Detect which cell encompasses the target text, then output its [x, y] center coordinate. 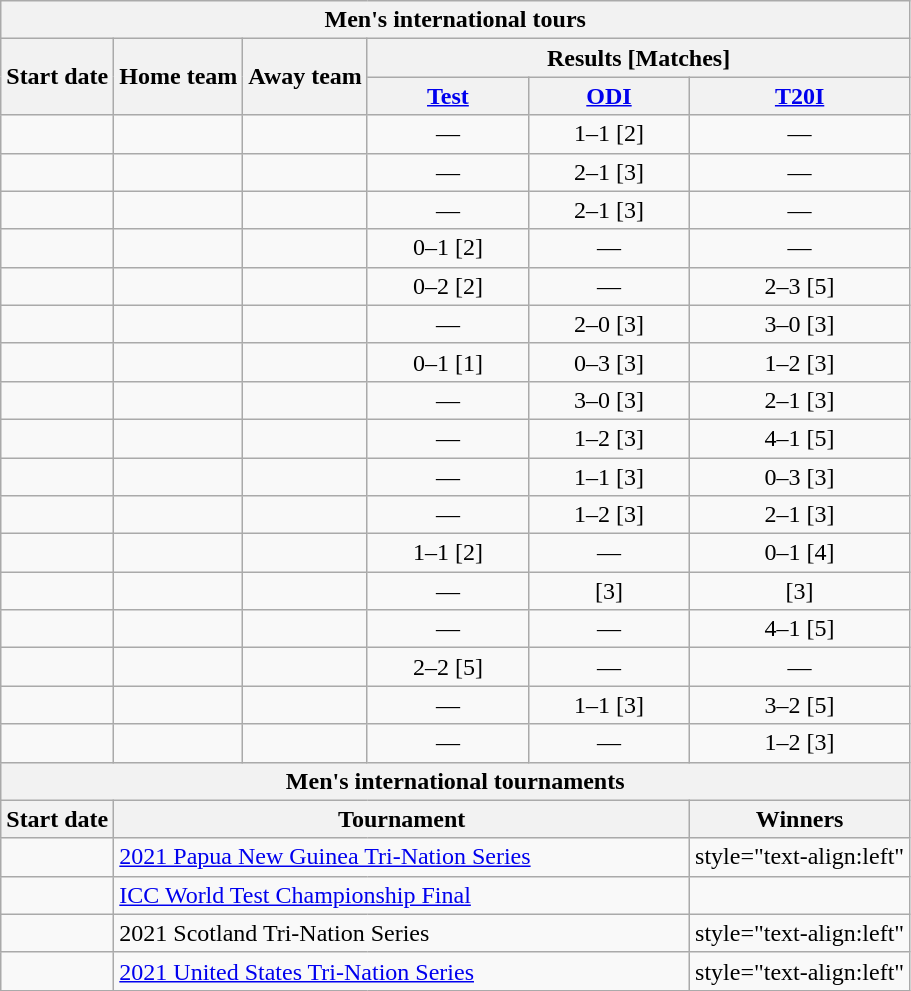
0–2 [2] [448, 286]
Winners [800, 819]
2021 Scotland Tri-Nation Series [402, 933]
Results [Matches] [638, 58]
0–1 [2] [448, 248]
2021 Papua New Guinea Tri-Nation Series [402, 857]
2–0 [3] [608, 324]
Away team [306, 77]
Home team [178, 77]
2021 United States Tri-Nation Series [402, 971]
2–3 [5] [800, 286]
ICC World Test Championship Final [402, 895]
3–2 [5] [800, 705]
Tournament [402, 819]
2–2 [5] [448, 667]
T20I [800, 96]
Men's international tours [456, 20]
Test [448, 96]
0–1 [1] [448, 362]
ODI [608, 96]
0–1 [4] [800, 553]
Men's international tournaments [456, 781]
